Return [x, y] of the center of cell containing provided text 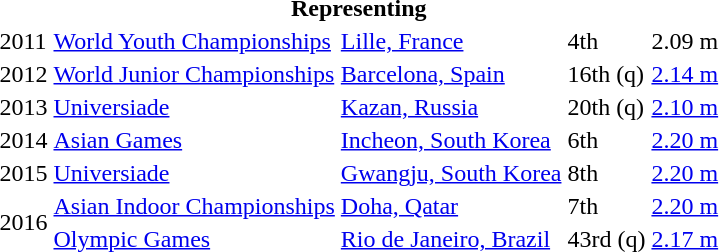
World Junior Championships [194, 74]
World Youth Championships [194, 41]
7th [606, 206]
Doha, Qatar [451, 206]
8th [606, 173]
Barcelona, Spain [451, 74]
Kazan, Russia [451, 107]
Incheon, South Korea [451, 140]
Lille, France [451, 41]
Gwangju, South Korea [451, 173]
6th [606, 140]
16th (q) [606, 74]
4th [606, 41]
Asian Games [194, 140]
20th (q) [606, 107]
Asian Indoor Championships [194, 206]
